Search for the cell housing the specified text and yield its (x, y) center coordinate. 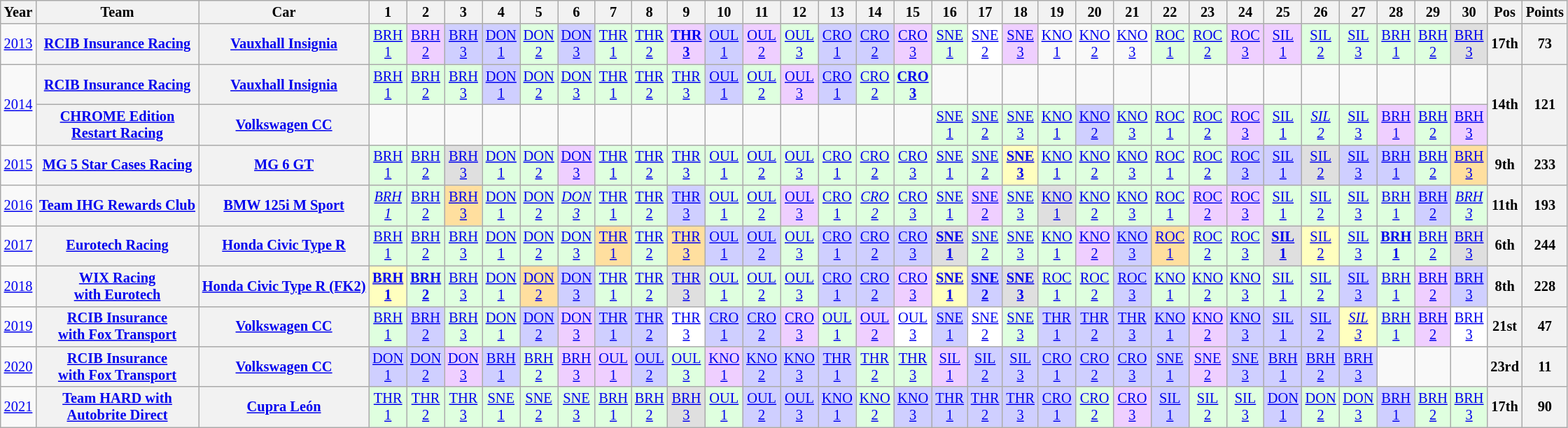
233 (1545, 165)
26 (1321, 12)
Team IHG Rewards Club (118, 206)
29 (1433, 12)
2016 (18, 206)
2 (426, 12)
2015 (18, 165)
27 (1359, 12)
13 (837, 12)
121 (1545, 105)
Team (118, 12)
2013 (18, 44)
Honda Civic Type R (FK2) (284, 286)
30 (1469, 12)
2019 (18, 327)
21st (1504, 327)
21 (1133, 12)
23rd (1504, 366)
8th (1504, 286)
2020 (18, 366)
47 (1545, 327)
73 (1545, 44)
20 (1095, 12)
244 (1545, 245)
14th (1504, 105)
2018 (18, 286)
3 (463, 12)
10 (724, 12)
5 (539, 12)
7 (613, 12)
24 (1245, 12)
193 (1545, 206)
Points (1545, 12)
23 (1207, 12)
2021 (18, 407)
1 (388, 12)
19 (1057, 12)
4 (501, 12)
12 (799, 12)
14 (875, 12)
90 (1545, 407)
11th (1504, 206)
2014 (18, 105)
6 (576, 12)
Year (18, 12)
18 (1020, 12)
Cupra León (284, 407)
28 (1396, 12)
Car (284, 12)
Honda Civic Type R (284, 245)
9 (687, 12)
2017 (18, 245)
MG 6 GT (284, 165)
16 (950, 12)
Team HARD withAutobrite Direct (118, 407)
MG 5 Star Cases Racing (118, 165)
BMW 125i M Sport (284, 206)
22 (1170, 12)
9th (1504, 165)
228 (1545, 286)
6th (1504, 245)
17 (985, 12)
Eurotech Racing (118, 245)
CHROME EditionRestart Racing (118, 124)
15 (913, 12)
Pos (1504, 12)
8 (650, 12)
WIX Racingwith Eurotech (118, 286)
25 (1283, 12)
